Search for the cell housing the specified text and yield its (x, y) center coordinate. 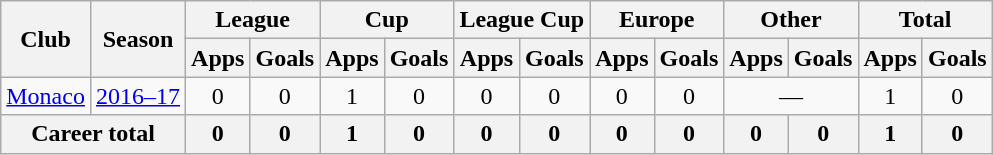
Total (925, 20)
— (791, 96)
Europe (657, 20)
Other (791, 20)
League Cup (522, 20)
Monaco (46, 96)
Career total (94, 134)
Club (46, 39)
2016–17 (138, 96)
League (253, 20)
Season (138, 39)
Cup (387, 20)
